Detect which cell encompasses the target text, then output its [x, y] center coordinate. 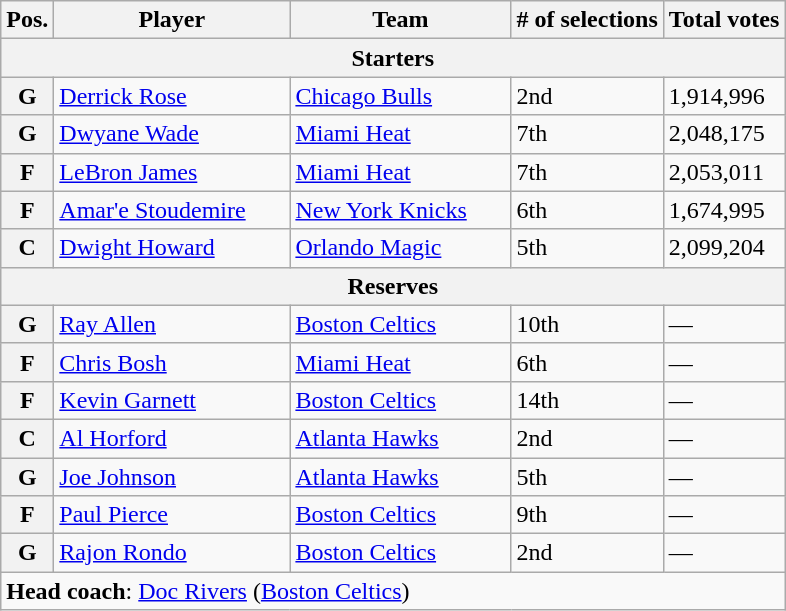
Pos. [28, 20]
Paul Pierce [172, 515]
Al Horford [172, 438]
Derrick Rose [172, 96]
Dwight Howard [172, 248]
Player [172, 20]
2,048,175 [724, 134]
Chris Bosh [172, 362]
LeBron James [172, 172]
Head coach: Doc Rivers (Boston Celtics) [393, 591]
Ray Allen [172, 324]
2,099,204 [724, 248]
Amar'e Stoudemire [172, 210]
Reserves [393, 286]
Total votes [724, 20]
1,914,996 [724, 96]
Kevin Garnett [172, 400]
Dwyane Wade [172, 134]
Starters [393, 58]
9th [587, 515]
1,674,995 [724, 210]
Team [400, 20]
Rajon Rondo [172, 553]
# of selections [587, 20]
New York Knicks [400, 210]
14th [587, 400]
2,053,011 [724, 172]
10th [587, 324]
Joe Johnson [172, 477]
Orlando Magic [400, 248]
Chicago Bulls [400, 96]
